Return [X, Y] of the center of cell containing provided text 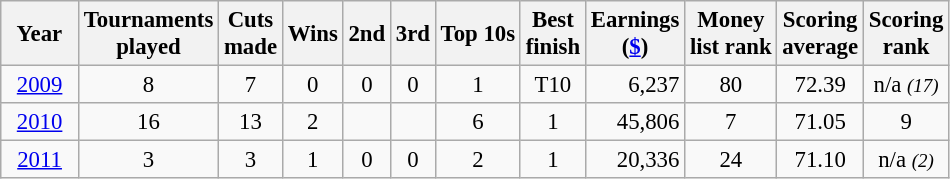
8 [148, 85]
13 [251, 122]
20,336 [634, 160]
Best finish [552, 34]
16 [148, 122]
80 [731, 85]
Earnings($) [634, 34]
6 [478, 122]
n/a (2) [906, 160]
72.39 [820, 85]
Tournaments played [148, 34]
6,237 [634, 85]
Scoring average [820, 34]
Scoring rank [906, 34]
T10 [552, 85]
2011 [40, 160]
9 [906, 122]
Wins [312, 34]
2010 [40, 122]
71.05 [820, 122]
3rd [414, 34]
2nd [366, 34]
Money list rank [731, 34]
n/a (17) [906, 85]
Year [40, 34]
45,806 [634, 122]
71.10 [820, 160]
2009 [40, 85]
Top 10s [478, 34]
Cuts made [251, 34]
24 [731, 160]
